Return [x, y] of the center of cell containing provided text 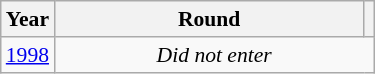
Year [28, 19]
Round [209, 19]
1998 [28, 55]
Did not enter [214, 55]
